Find where the given text appears and provide that cell's center as [x, y] coordinate. 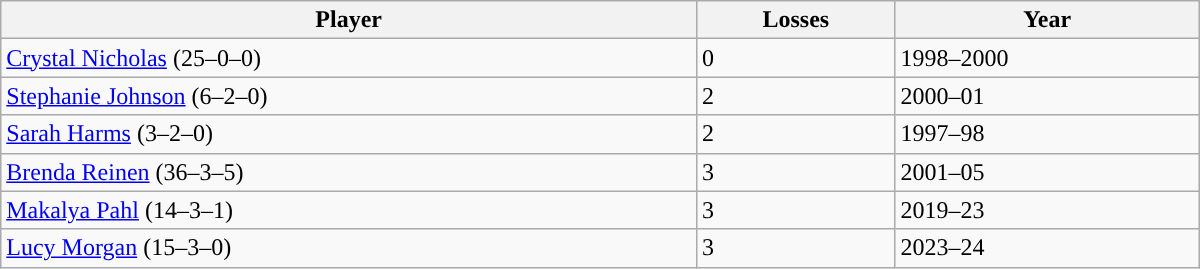
Makalya Pahl (14–3–1) [349, 210]
1998–2000 [1047, 58]
2001–05 [1047, 172]
1997–98 [1047, 134]
0 [796, 58]
Sarah Harms (3–2–0) [349, 134]
2019–23 [1047, 210]
Lucy Morgan (15–3–0) [349, 248]
Player [349, 20]
Year [1047, 20]
2000–01 [1047, 96]
Brenda Reinen (36–3–5) [349, 172]
Crystal Nicholas (25–0–0) [349, 58]
Losses [796, 20]
Stephanie Johnson (6–2–0) [349, 96]
2023–24 [1047, 248]
